Pinpoint the cell where the given text exists, returning its [X, Y] midpoint coordinate. 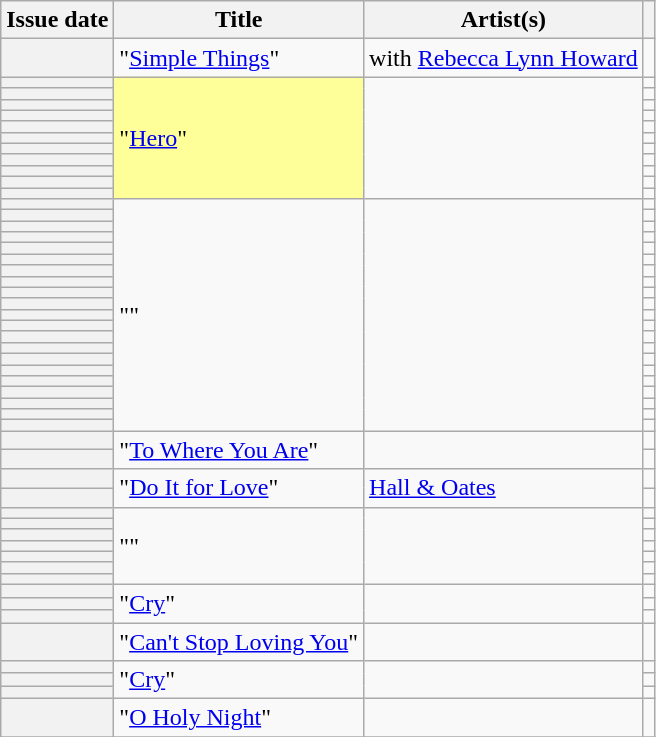
"O Holy Night" [239, 718]
"Simple Things" [239, 58]
"Hero" [239, 138]
Artist(s) [504, 20]
"Can't Stop Loving You" [239, 641]
Title [239, 20]
"To Where You Are" [239, 450]
Hall & Oates [504, 488]
with Rebecca Lynn Howard [504, 58]
"Do It for Love" [239, 488]
Issue date [58, 20]
